Output the (X, Y) coordinate of the center of the cell containing the given text.  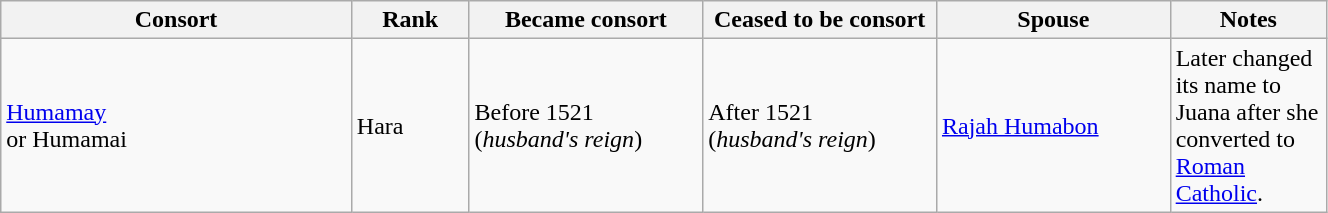
Before 1521(husband's reign) (586, 126)
Notes (1248, 20)
After 1521(husband's reign) (820, 126)
Later changed its name to Juana after she converted to Roman Catholic. (1248, 126)
Humamay or Humamai (176, 126)
Hara (410, 126)
Consort (176, 20)
Became consort (586, 20)
Rank (410, 20)
Ceased to be consort (820, 20)
Rajah Humabon (1053, 126)
Spouse (1053, 20)
